Search for the cell housing the specified text and yield its (x, y) center coordinate. 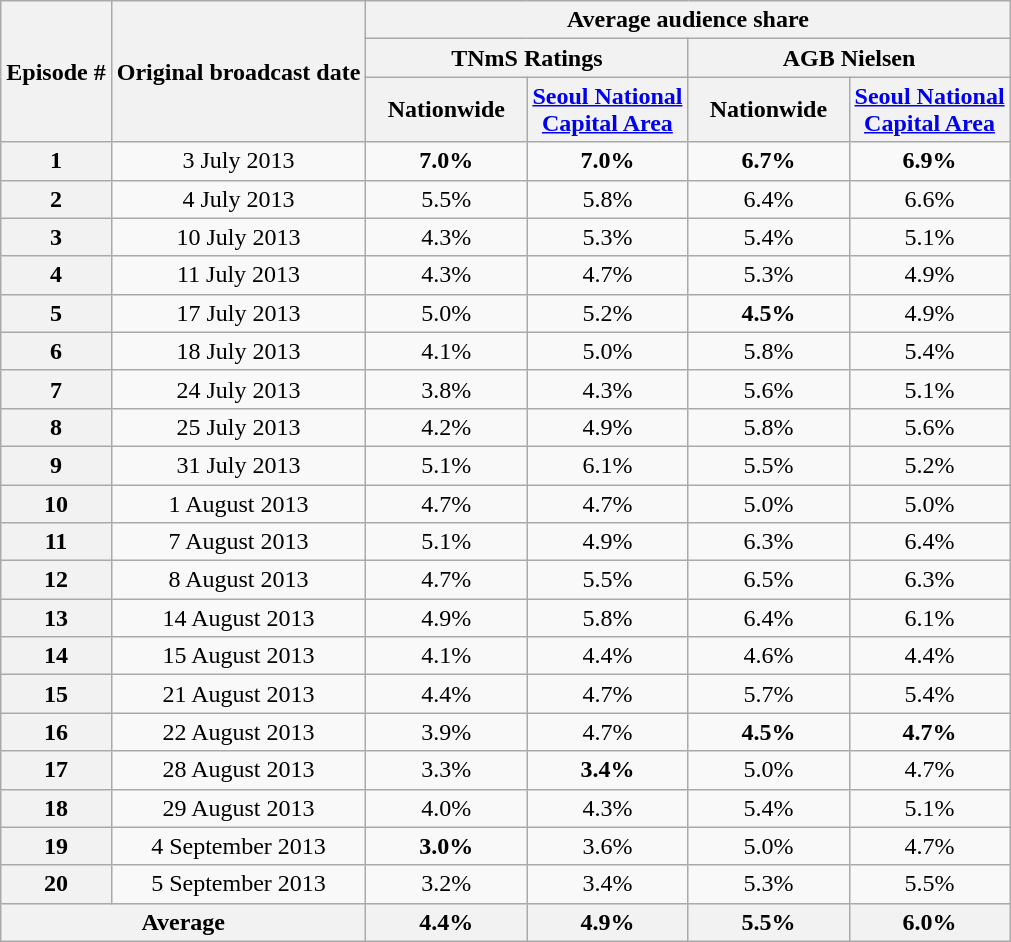
9 (56, 465)
6.7% (768, 161)
29 August 2013 (238, 808)
Average audience share (688, 20)
1 August 2013 (238, 503)
Average (184, 922)
28 August 2013 (238, 770)
17 (56, 770)
3.3% (446, 770)
25 July 2013 (238, 427)
21 August 2013 (238, 694)
6 (56, 351)
8 (56, 427)
4 July 2013 (238, 199)
15 (56, 694)
11 July 2013 (238, 275)
19 (56, 846)
12 (56, 580)
14 (56, 656)
6.9% (930, 161)
3.6% (608, 846)
18 July 2013 (238, 351)
3.2% (446, 884)
5 September 2013 (238, 884)
AGB Nielsen (849, 58)
13 (56, 618)
22 August 2013 (238, 732)
3 (56, 237)
4.2% (446, 427)
TNmS Ratings (527, 58)
8 August 2013 (238, 580)
2 (56, 199)
7 (56, 389)
5 (56, 313)
3 July 2013 (238, 161)
10 (56, 503)
3.9% (446, 732)
15 August 2013 (238, 656)
5.7% (768, 694)
7 August 2013 (238, 542)
11 (56, 542)
16 (56, 732)
24 July 2013 (238, 389)
1 (56, 161)
6.0% (930, 922)
20 (56, 884)
4 September 2013 (238, 846)
4.0% (446, 808)
Original broadcast date (238, 72)
6.5% (768, 580)
3.0% (446, 846)
4.6% (768, 656)
6.6% (930, 199)
17 July 2013 (238, 313)
14 August 2013 (238, 618)
10 July 2013 (238, 237)
31 July 2013 (238, 465)
18 (56, 808)
3.8% (446, 389)
Episode # (56, 72)
4 (56, 275)
